Detect which cell encompasses the target text, then output its (x, y) center coordinate. 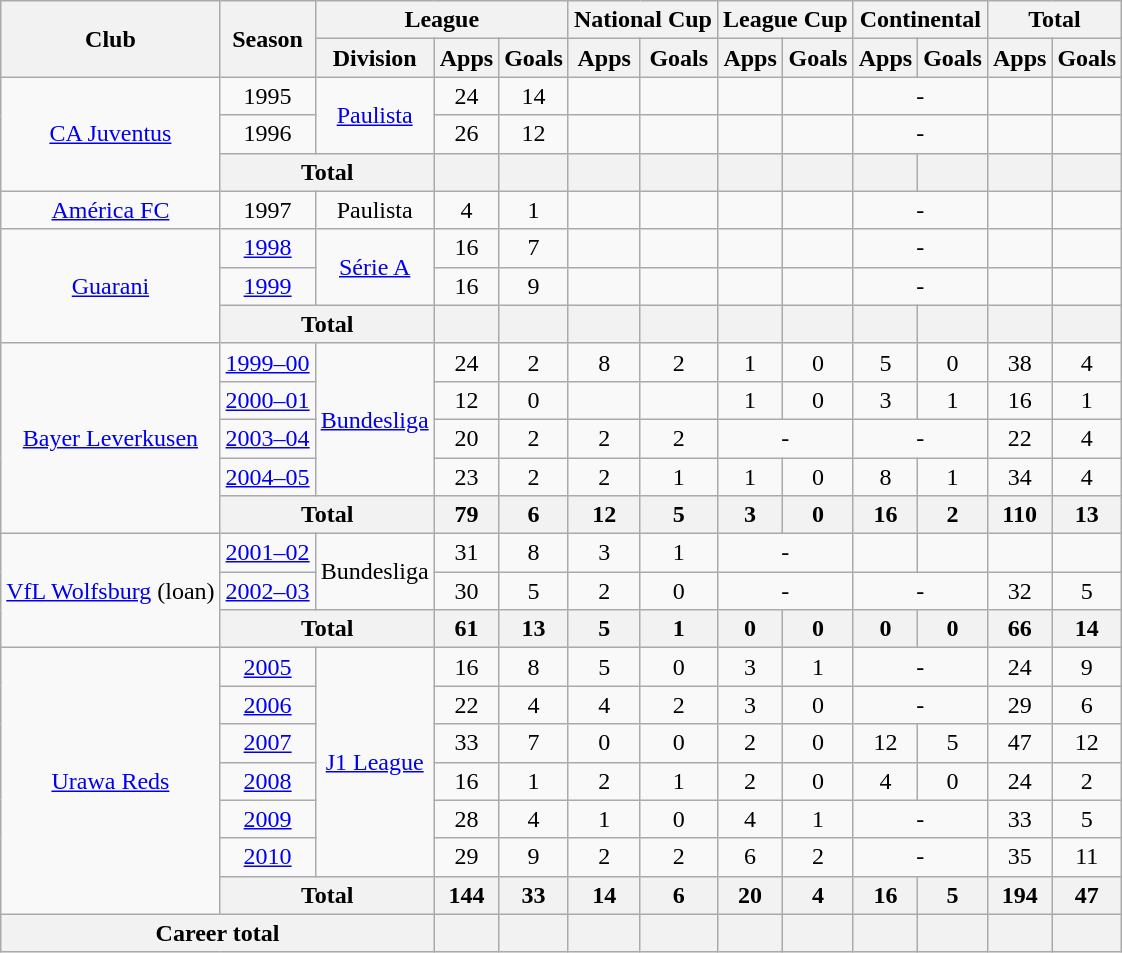
2008 (268, 781)
26 (466, 134)
2003–04 (268, 438)
1995 (268, 96)
Career total (218, 933)
Série A (374, 267)
Season (268, 39)
1999–00 (268, 362)
194 (1019, 895)
Bayer Leverkusen (110, 438)
30 (466, 591)
2004–05 (268, 477)
1997 (268, 210)
61 (466, 629)
1998 (268, 248)
2006 (268, 705)
Division (374, 58)
11 (1087, 857)
League Cup (785, 20)
38 (1019, 362)
2002–03 (268, 591)
2000–01 (268, 400)
34 (1019, 477)
Continental (920, 20)
League (442, 20)
144 (466, 895)
31 (466, 553)
2005 (268, 667)
CA Juventus (110, 134)
28 (466, 819)
2009 (268, 819)
2007 (268, 743)
América FC (110, 210)
1996 (268, 134)
32 (1019, 591)
2001–02 (268, 553)
79 (466, 515)
J1 League (374, 762)
35 (1019, 857)
Club (110, 39)
VfL Wolfsburg (loan) (110, 591)
Guarani (110, 286)
66 (1019, 629)
National Cup (642, 20)
2010 (268, 857)
Urawa Reds (110, 781)
110 (1019, 515)
23 (466, 477)
1999 (268, 286)
